Locate the cell with the specified text and output its (X, Y) center coordinate. 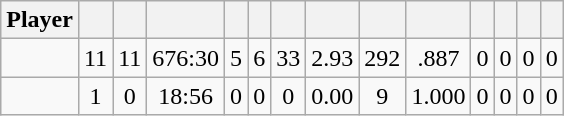
18:56 (186, 96)
6 (260, 58)
2.93 (332, 58)
.887 (438, 58)
9 (382, 96)
0.00 (332, 96)
33 (288, 58)
1 (95, 96)
292 (382, 58)
1.000 (438, 96)
5 (236, 58)
676:30 (186, 58)
Player (40, 20)
